From the cell containing the given text, extract its center point as [x, y] coordinate. 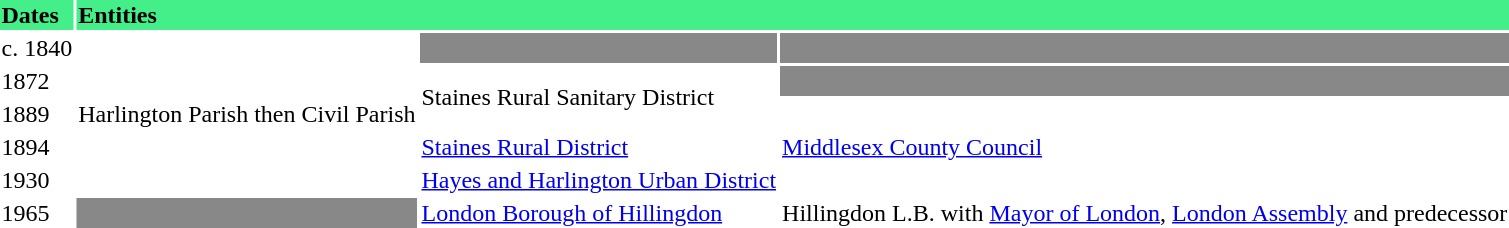
1889 [37, 114]
Harlington Parish then Civil Parish [247, 114]
London Borough of Hillingdon [599, 213]
Entities [793, 15]
1872 [37, 81]
1894 [37, 147]
Hayes and Harlington Urban District [599, 180]
Hillingdon L.B. with Mayor of London, London Assembly and predecessor [1145, 213]
Middlesex County Council [1145, 147]
c. 1840 [37, 48]
Dates [37, 15]
Staines Rural Sanitary District [599, 98]
1930 [37, 180]
Staines Rural District [599, 147]
1965 [37, 213]
